Detect which cell encompasses the target text, then output its [x, y] center coordinate. 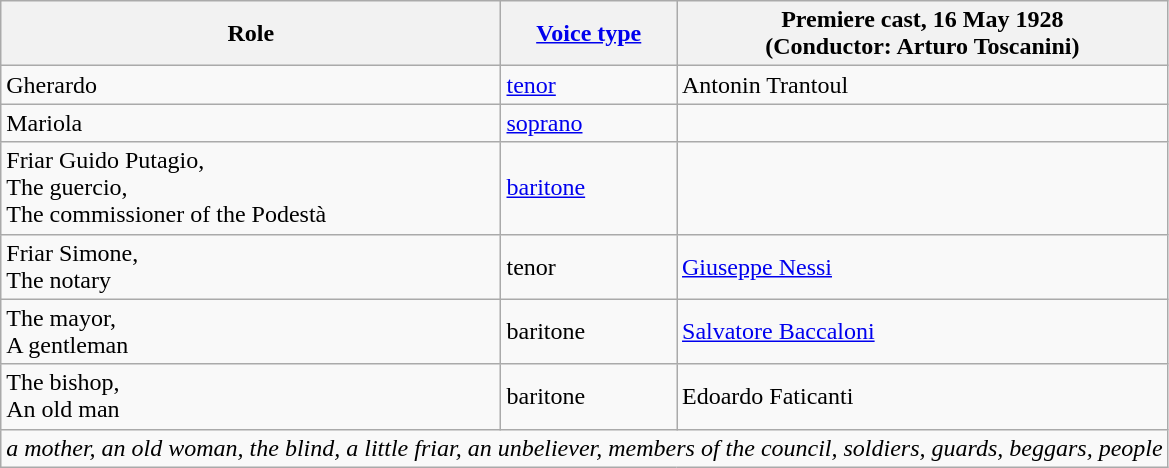
Voice type [589, 34]
soprano [589, 123]
Salvatore Baccaloni [922, 332]
Gherardo [251, 85]
The mayor,A gentleman [251, 332]
Giuseppe Nessi [922, 266]
Antonin Trantoul [922, 85]
Friar Guido Putagio,The guercio, The commissioner of the Podestà [251, 188]
Role [251, 34]
a mother, an old woman, the blind, a little friar, an unbeliever, members of the council, soldiers, guards, beggars, people [584, 448]
Mariola [251, 123]
Edoardo Faticanti [922, 396]
Friar Simone,The notary [251, 266]
Premiere cast, 16 May 1928(Conductor: Arturo Toscanini) [922, 34]
The bishop,An old man [251, 396]
